Determine the [x, y] coordinate at the center of the cell enclosing the given text.  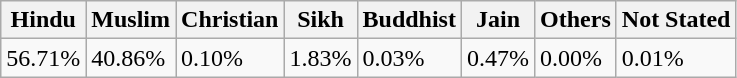
Christian [230, 20]
0.47% [498, 58]
0.03% [409, 58]
Muslim [131, 20]
56.71% [44, 58]
Sikh [320, 20]
Not Stated [676, 20]
Others [576, 20]
40.86% [131, 58]
0.01% [676, 58]
1.83% [320, 58]
Jain [498, 20]
Hindu [44, 20]
0.10% [230, 58]
0.00% [576, 58]
Buddhist [409, 20]
